From the cell containing the given text, extract its center point as [X, Y] coordinate. 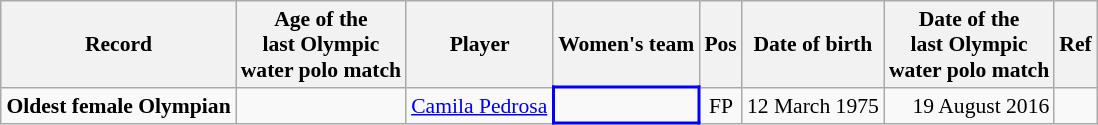
Pos [720, 44]
Women's team [626, 44]
Ref [1075, 44]
FP [720, 106]
Record [118, 44]
Oldest female Olympian [118, 106]
Camila Pedrosa [480, 106]
Date of birth [813, 44]
Age of thelast Olympicwater polo match [321, 44]
12 March 1975 [813, 106]
Date of thelast Olympicwater polo match [969, 44]
19 August 2016 [969, 106]
Player [480, 44]
